Find where the given text appears and provide that cell's center as [X, Y] coordinate. 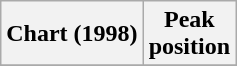
Peakposition [189, 34]
Chart (1998) [72, 34]
